Find where the given text appears and provide that cell's center as (x, y) coordinate. 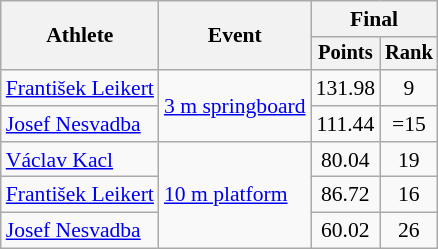
16 (409, 195)
86.72 (346, 195)
131.98 (346, 88)
Athlete (80, 36)
Final (374, 19)
3 m springboard (235, 106)
60.02 (346, 231)
=15 (409, 124)
26 (409, 231)
9 (409, 88)
Rank (409, 54)
111.44 (346, 124)
Václav Kacl (80, 160)
Event (235, 36)
19 (409, 160)
Points (346, 54)
80.04 (346, 160)
10 m platform (235, 196)
